Capture the cell that displays the provided text and extract its [x, y] central coordinate. 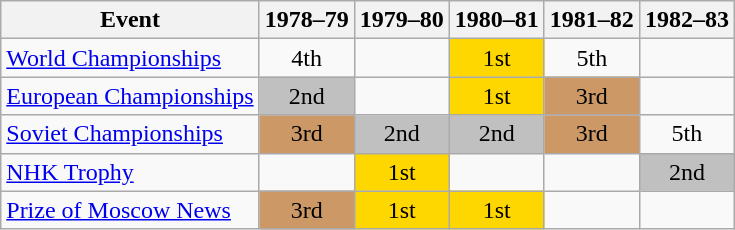
1978–79 [306, 20]
1982–83 [686, 20]
1979–80 [402, 20]
Event [130, 20]
European Championships [130, 96]
4th [306, 58]
NHK Trophy [130, 172]
World Championships [130, 58]
1981–82 [592, 20]
Prize of Moscow News [130, 210]
Soviet Championships [130, 134]
1980–81 [496, 20]
